Search for the cell housing the specified text and yield its [x, y] center coordinate. 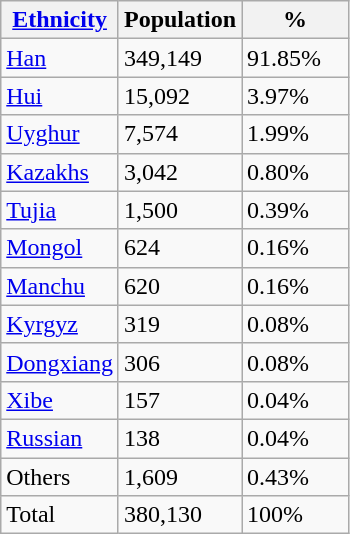
Kyrgyz [60, 324]
0.39% [296, 210]
Russian [60, 438]
Xibe [60, 400]
620 [180, 286]
91.85% [296, 58]
380,130 [180, 515]
Uyghur [60, 134]
Manchu [60, 286]
Hui [60, 96]
1,500 [180, 210]
Others [60, 477]
15,092 [180, 96]
0.43% [296, 477]
3.97% [296, 96]
319 [180, 324]
Mongol [60, 248]
306 [180, 362]
Ethnicity [60, 20]
Total [60, 515]
1,609 [180, 477]
349,149 [180, 58]
0.80% [296, 172]
Tujia [60, 210]
Kazakhs [60, 172]
7,574 [180, 134]
Population [180, 20]
3,042 [180, 172]
Han [60, 58]
100% [296, 515]
Dongxiang [60, 362]
157 [180, 400]
1.99% [296, 134]
138 [180, 438]
624 [180, 248]
% [296, 20]
